Find where the given text appears and provide that cell's center as (X, Y) coordinate. 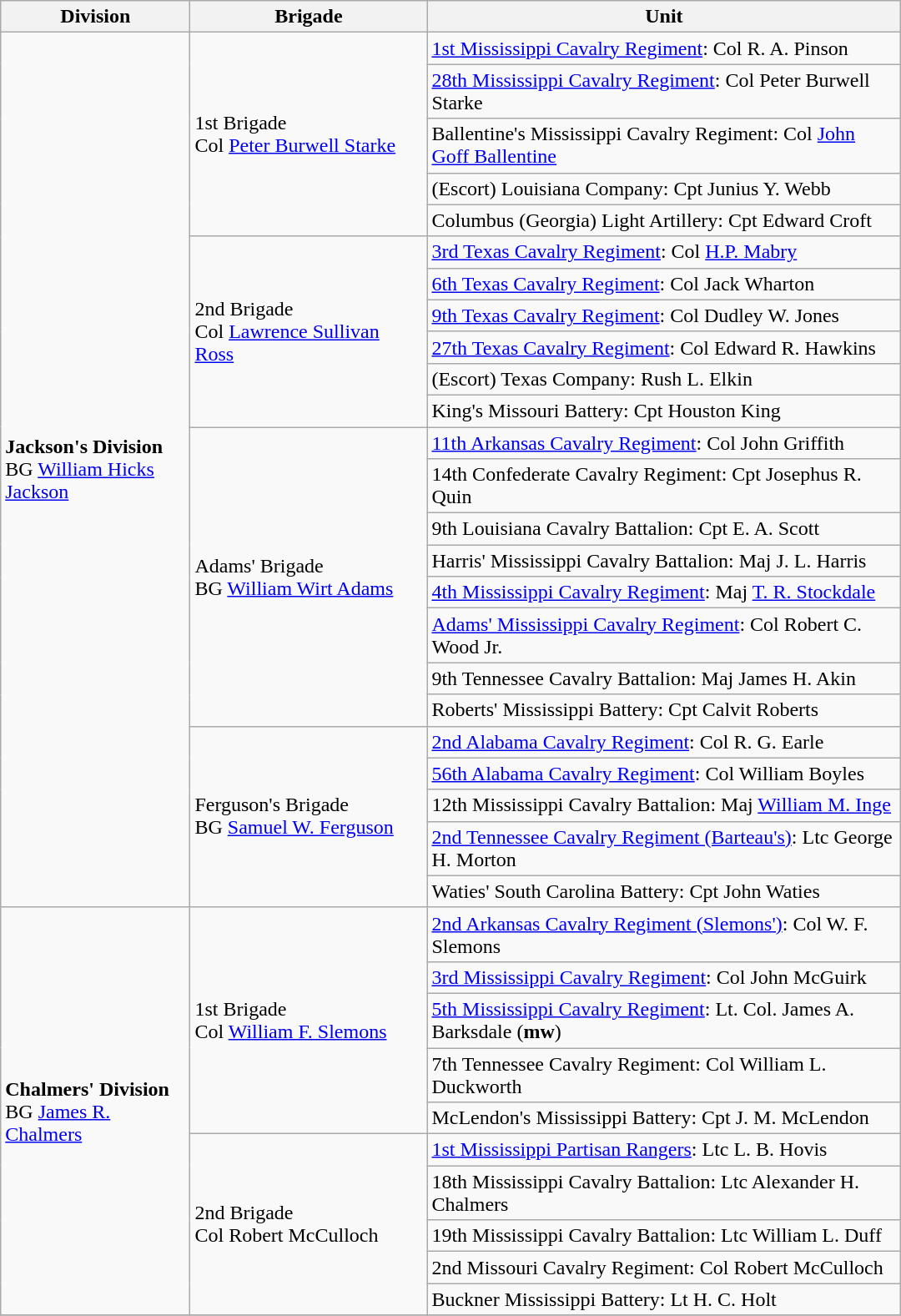
2nd Alabama Cavalry Regiment: Col R. G. Earle (664, 742)
2nd Tennessee Cavalry Regiment (Barteau's): Ltc George H. Morton (664, 848)
(Escort) Texas Company: Rush L. Elkin (664, 379)
Adams' Mississippi Cavalry Regiment: Col Robert C. Wood Jr. (664, 636)
1st BrigadeCol William F. Slemons (309, 1020)
2nd BrigadeCol Lawrence Sullivan Ross (309, 331)
Adams' BrigadeBG William Wirt Adams (309, 577)
27th Texas Cavalry Regiment: Col Edward R. Hawkins (664, 347)
7th Tennessee Cavalry Regiment: Col William L. Duckworth (664, 1075)
Buckner Mississippi Battery: Lt H. C. Holt (664, 1299)
Chalmers' DivisionBG James R. Chalmers (95, 1112)
19th Mississippi Cavalry Battalion: Ltc William L. Duff (664, 1236)
Waties' South Carolina Battery: Cpt John Waties (664, 891)
Unit (664, 17)
Roberts' Mississippi Battery: Cpt Calvit Roberts (664, 710)
Brigade (309, 17)
Ferguson's BrigadeBG Samuel W. Ferguson (309, 816)
3rd Mississippi Cavalry Regiment: Col John McGuirk (664, 977)
Division (95, 17)
5th Mississippi Cavalry Regiment: Lt. Col. James A. Barksdale (mw) (664, 1020)
12th Mississippi Cavalry Battalion: Maj William M. Inge (664, 805)
28th Mississippi Cavalry Regiment: Col Peter Burwell Starke (664, 92)
1st Mississippi Partisan Rangers: Ltc L. B. Hovis (664, 1150)
1st Mississippi Cavalry Regiment: Col R. A. Pinson (664, 48)
56th Alabama Cavalry Regiment: Col William Boyles (664, 774)
1st BrigadeCol Peter Burwell Starke (309, 134)
9th Tennessee Cavalry Battalion: Maj James H. Akin (664, 678)
9th Louisiana Cavalry Battalion: Cpt E. A. Scott (664, 529)
Jackson's DivisionBG William Hicks Jackson (95, 470)
Columbus (Georgia) Light Artillery: Cpt Edward Croft (664, 220)
9th Texas Cavalry Regiment: Col Dudley W. Jones (664, 315)
2nd Missouri Cavalry Regiment: Col Robert McCulloch (664, 1268)
4th Mississippi Cavalry Regiment: Maj T. R. Stockdale (664, 592)
6th Texas Cavalry Regiment: Col Jack Wharton (664, 284)
McLendon's Mississippi Battery: Cpt J. M. McLendon (664, 1118)
18th Mississippi Cavalry Battalion: Ltc Alexander H. Chalmers (664, 1193)
2nd BrigadeCol Robert McCulloch (309, 1225)
2nd Arkansas Cavalry Regiment (Slemons'): Col W. F. Slemons (664, 935)
3rd Texas Cavalry Regiment: Col H.P. Mabry (664, 252)
14th Confederate Cavalry Regiment: Cpt Josephus R. Quin (664, 486)
11th Arkansas Cavalry Regiment: Col John Griffith (664, 443)
(Escort) Louisiana Company: Cpt Junius Y. Webb (664, 189)
King's Missouri Battery: Cpt Houston King (664, 411)
Harris' Mississippi Cavalry Battalion: Maj J. L. Harris (664, 561)
Ballentine's Mississippi Cavalry Regiment: Col John Goff Ballentine (664, 145)
